Pinpoint the cell where the given text exists, returning its (x, y) midpoint coordinate. 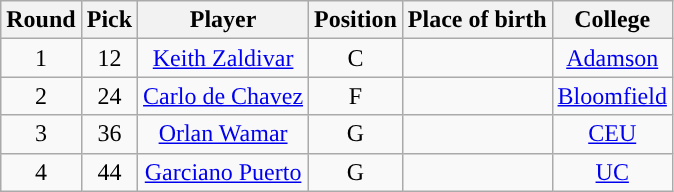
Player (224, 20)
12 (109, 58)
Orlan Wamar (224, 134)
Round (41, 20)
24 (109, 96)
Pick (109, 20)
F (356, 96)
1 (41, 58)
Bloomfield (612, 96)
C (356, 58)
Keith Zaldivar (224, 58)
CEU (612, 134)
36 (109, 134)
Adamson (612, 58)
Carlo de Chavez (224, 96)
Garciano Puerto (224, 172)
Place of birth (477, 20)
2 (41, 96)
4 (41, 172)
College (612, 20)
Position (356, 20)
UC (612, 172)
44 (109, 172)
3 (41, 134)
